Determine the [X, Y] coordinate at the center of the cell enclosing the given text.  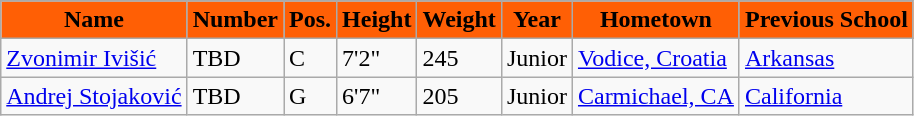
Andrej Stojaković [94, 96]
6'7" [377, 96]
Zvonimir Ivišić [94, 58]
G [310, 96]
Arkansas [826, 58]
Previous School [826, 20]
7'2" [377, 58]
California [826, 96]
C [310, 58]
Pos. [310, 20]
205 [459, 96]
Carmichael, CA [656, 96]
Hometown [656, 20]
Name [94, 20]
Number [235, 20]
Vodice, Croatia [656, 58]
Height [377, 20]
Year [536, 20]
245 [459, 58]
Weight [459, 20]
